Extract the [x, y] coordinate from the center of the cell holding the provided text.  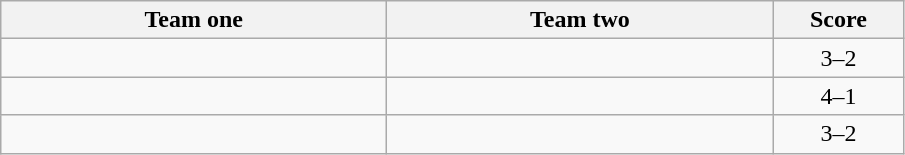
Team two [580, 20]
Team one [194, 20]
4–1 [838, 96]
Score [838, 20]
